Find where the given text appears and provide that cell's center as [X, Y] coordinate. 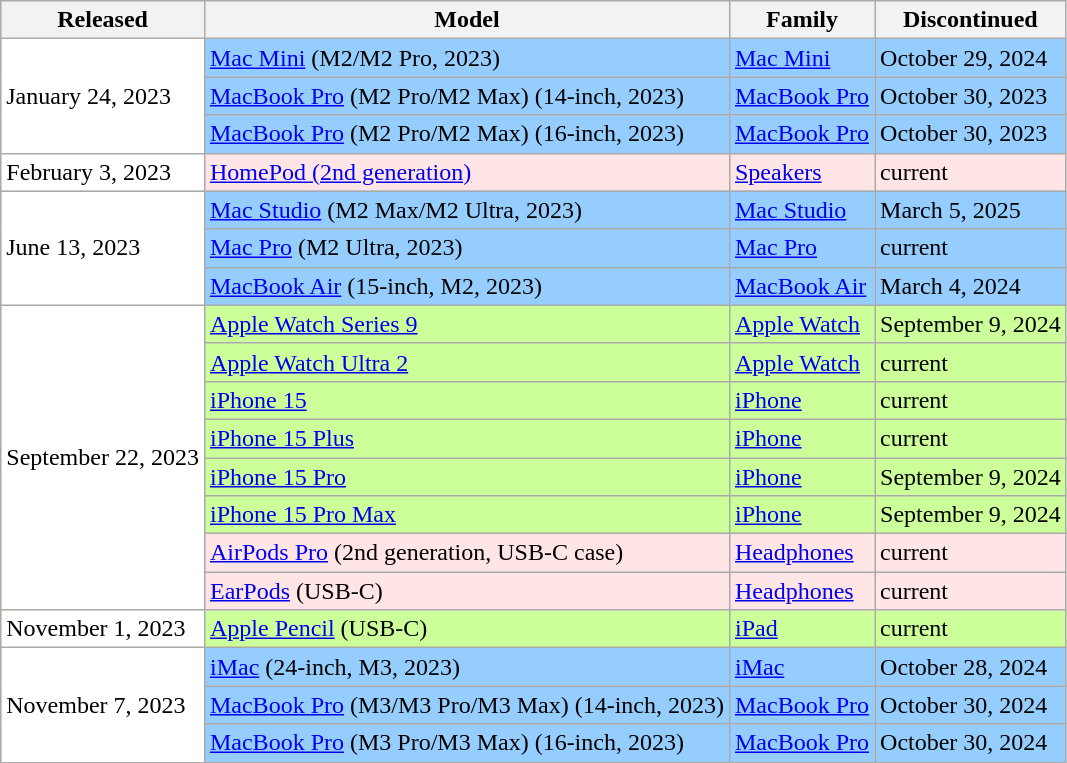
Apple Watch Ultra 2 [466, 362]
iMac [802, 667]
January 24, 2023 [103, 96]
September 22, 2023 [103, 457]
Model [466, 20]
MacBook Pro (M3 Pro/M3 Max) (16-inch, 2023) [466, 743]
Speakers [802, 172]
MacBook Air [802, 286]
October 29, 2024 [971, 58]
iPhone 15 Pro Max [466, 515]
Mac Studio (M2 Max/M2 Ultra, 2023) [466, 210]
Mac Pro (M2 Ultra, 2023) [466, 248]
AirPods Pro (2nd generation, USB-C case) [466, 553]
Mac Mini [802, 58]
iPhone 15 Pro [466, 477]
March 4, 2024 [971, 286]
Mac Pro [802, 248]
November 7, 2023 [103, 705]
iPad [802, 629]
MacBook Pro (M2 Pro/M2 Max) (14-inch, 2023) [466, 96]
October 28, 2024 [971, 667]
Mac Studio [802, 210]
Family [802, 20]
HomePod (2nd generation) [466, 172]
November 1, 2023 [103, 629]
iMac (24-inch, M3, 2023) [466, 667]
February 3, 2023 [103, 172]
June 13, 2023 [103, 248]
Discontinued [971, 20]
March 5, 2025 [971, 210]
MacBook Pro (M2 Pro/M2 Max) (16-inch, 2023) [466, 134]
MacBook Air (15-inch, M2, 2023) [466, 286]
MacBook Pro (M3/M3 Pro/M3 Max) (14-inch, 2023) [466, 705]
Mac Mini (M2/M2 Pro, 2023) [466, 58]
EarPods (USB-C) [466, 591]
Released [103, 20]
Apple Pencil (USB-C) [466, 629]
Apple Watch Series 9 [466, 324]
iPhone 15 [466, 400]
iPhone 15 Plus [466, 438]
